Locate the cell with the specified text and output its [x, y] center coordinate. 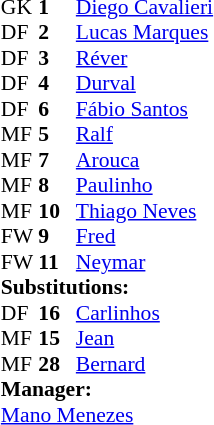
Fred [144, 237]
11 [57, 262]
15 [57, 339]
Paulinho [144, 185]
Réver [144, 58]
2 [57, 33]
10 [57, 211]
28 [57, 364]
Jean [144, 339]
3 [57, 58]
7 [57, 160]
Carlinhos [144, 313]
Bernard [144, 364]
9 [57, 237]
5 [57, 135]
16 [57, 313]
4 [57, 83]
Lucas Marques [144, 33]
Fábio Santos [144, 109]
Ralf [144, 135]
Manager: [107, 389]
Thiago Neves [144, 211]
Substitutions: [107, 287]
Durval [144, 83]
8 [57, 185]
6 [57, 109]
Arouca [144, 160]
Neymar [144, 262]
